Pinpoint the cell where the given text exists, returning its (X, Y) midpoint coordinate. 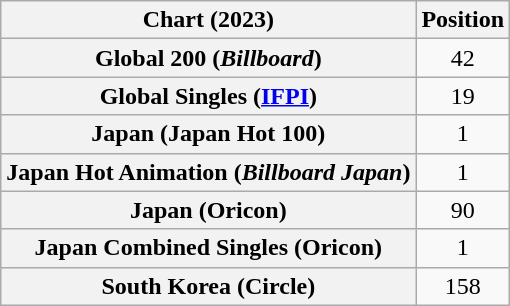
Global 200 (Billboard) (208, 58)
42 (463, 58)
Japan (Japan Hot 100) (208, 134)
19 (463, 96)
South Korea (Circle) (208, 286)
Japan Combined Singles (Oricon) (208, 248)
158 (463, 286)
90 (463, 210)
Chart (2023) (208, 20)
Japan Hot Animation (Billboard Japan) (208, 172)
Global Singles (IFPI) (208, 96)
Japan (Oricon) (208, 210)
Position (463, 20)
